Locate the cell with the specified text and output its [X, Y] center coordinate. 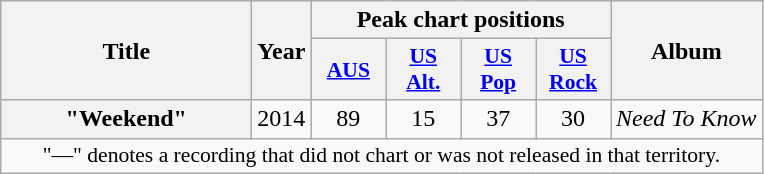
"Weekend" [126, 119]
15 [424, 119]
Need To Know [686, 119]
Title [126, 50]
Year [282, 50]
37 [498, 119]
2014 [282, 119]
USPop [498, 70]
USRock [574, 70]
AUS [348, 70]
USAlt. [424, 70]
30 [574, 119]
"—" denotes a recording that did not chart or was not released in that territory. [382, 156]
Peak chart positions [461, 20]
89 [348, 119]
Album [686, 50]
